Scan for the cell matching the given text and deliver its (x, y) coordinate at center. 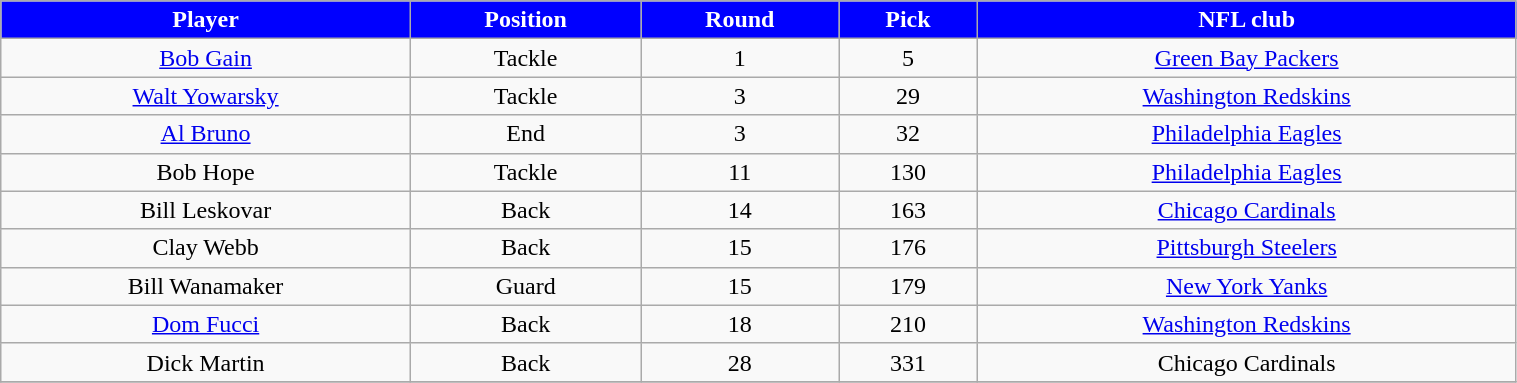
Bob Gain (206, 58)
29 (908, 96)
18 (740, 324)
Dom Fucci (206, 324)
NFL club (1246, 20)
End (525, 134)
Dick Martin (206, 362)
Green Bay Packers (1246, 58)
Clay Webb (206, 248)
163 (908, 210)
Bill Leskovar (206, 210)
130 (908, 172)
14 (740, 210)
331 (908, 362)
210 (908, 324)
Position (525, 20)
Guard (525, 286)
Round (740, 20)
5 (908, 58)
Bob Hope (206, 172)
11 (740, 172)
1 (740, 58)
Walt Yowarsky (206, 96)
New York Yanks (1246, 286)
179 (908, 286)
Al Bruno (206, 134)
Bill Wanamaker (206, 286)
Pittsburgh Steelers (1246, 248)
28 (740, 362)
176 (908, 248)
Player (206, 20)
Pick (908, 20)
32 (908, 134)
